Determine the (X, Y) coordinate at the center of the cell enclosing the given text.  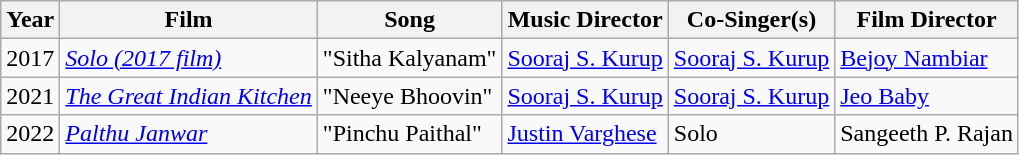
"Sitha Kalyanam" (410, 58)
"Pinchu Paithal" (410, 134)
Year (30, 20)
Music Director (585, 20)
Solo (751, 134)
Justin Varghese (585, 134)
Song (410, 20)
Sangeeth P. Rajan (927, 134)
Palthu Janwar (188, 134)
2017 (30, 58)
Film Director (927, 20)
"Neeye Bhoovin" (410, 96)
2022 (30, 134)
Film (188, 20)
Jeo Baby (927, 96)
The Great Indian Kitchen (188, 96)
Solo (2017 film) (188, 58)
Bejoy Nambiar (927, 58)
Co-Singer(s) (751, 20)
2021 (30, 96)
